Provide the [X, Y] coordinate of the cell's center where the given text is located.  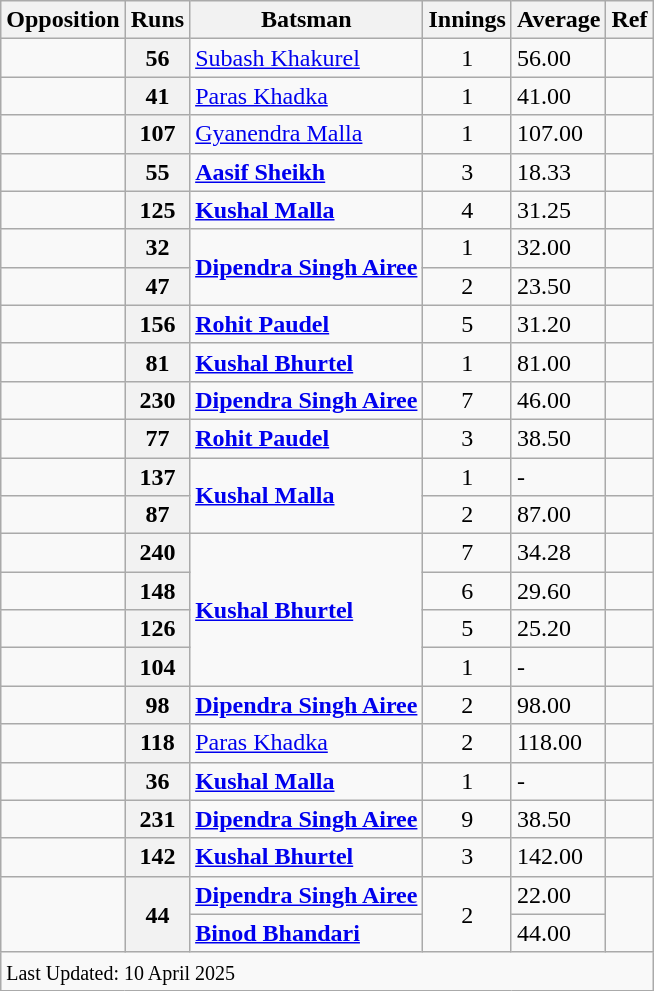
107 [157, 134]
81.00 [558, 362]
240 [157, 553]
32 [157, 248]
Runs [157, 20]
Last Updated: 10 April 2025 [327, 971]
142 [157, 857]
Gyanendra Malla [306, 134]
118 [157, 743]
22.00 [558, 895]
56 [157, 58]
29.60 [558, 591]
4 [467, 210]
23.50 [558, 286]
25.20 [558, 629]
47 [157, 286]
31.20 [558, 324]
Innings [467, 20]
156 [157, 324]
31.25 [558, 210]
Binod Bhandari [306, 933]
41 [157, 96]
77 [157, 438]
98 [157, 705]
6 [467, 591]
87.00 [558, 515]
44.00 [558, 933]
Subash Khakurel [306, 58]
Opposition [63, 20]
36 [157, 781]
Average [558, 20]
148 [157, 591]
142.00 [558, 857]
55 [157, 172]
137 [157, 477]
Aasif Sheikh [306, 172]
81 [157, 362]
87 [157, 515]
32.00 [558, 248]
Ref [630, 20]
41.00 [558, 96]
9 [467, 819]
231 [157, 819]
104 [157, 667]
44 [157, 914]
46.00 [558, 400]
56.00 [558, 58]
107.00 [558, 134]
Batsman [306, 20]
34.28 [558, 553]
126 [157, 629]
98.00 [558, 705]
125 [157, 210]
230 [157, 400]
18.33 [558, 172]
118.00 [558, 743]
